For the text-containing cell, return its midpoint in (X, Y) coordinate format. 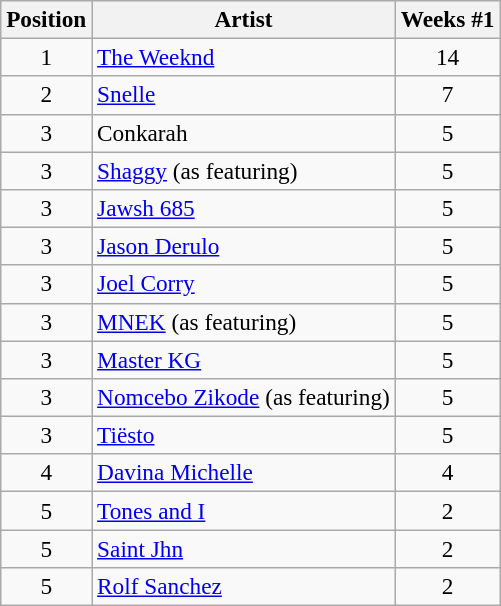
Saint Jhn (244, 548)
Joel Corry (244, 284)
Nomcebo Zikode (as featuring) (244, 397)
Rolf Sanchez (244, 586)
1 (46, 57)
Artist (244, 19)
Tones and I (244, 510)
Master KG (244, 359)
Tiësto (244, 435)
MNEK (as featuring) (244, 322)
Shaggy (as featuring) (244, 170)
Conkarah (244, 133)
Jawsh 685 (244, 208)
Snelle (244, 95)
7 (448, 95)
14 (448, 57)
The Weeknd (244, 57)
Weeks #1 (448, 19)
Position (46, 19)
Jason Derulo (244, 246)
Davina Michelle (244, 473)
